Find where the given text appears and provide that cell's center as (X, Y) coordinate. 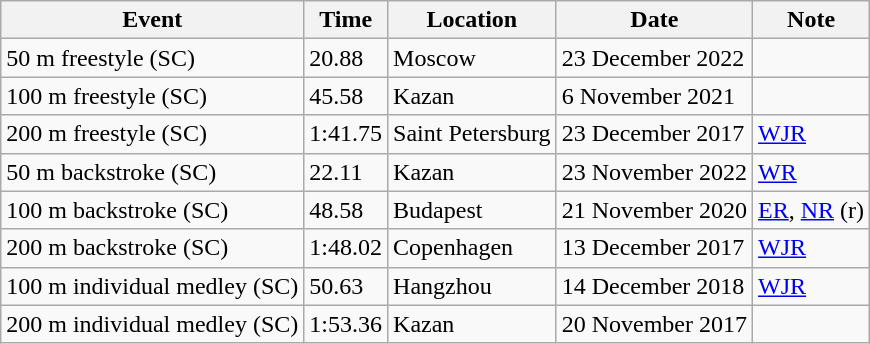
23 November 2022 (654, 172)
200 m freestyle (SC) (152, 134)
22.11 (346, 172)
45.58 (346, 96)
Copenhagen (472, 248)
1:53.36 (346, 324)
Hangzhou (472, 286)
Event (152, 20)
50.63 (346, 286)
1:48.02 (346, 248)
100 m freestyle (SC) (152, 96)
20.88 (346, 58)
Location (472, 20)
Note (812, 20)
6 November 2021 (654, 96)
Date (654, 20)
Time (346, 20)
100 m individual medley (SC) (152, 286)
14 December 2018 (654, 286)
WR (812, 172)
Moscow (472, 58)
21 November 2020 (654, 210)
13 December 2017 (654, 248)
Budapest (472, 210)
50 m freestyle (SC) (152, 58)
ER, NR (r) (812, 210)
100 m backstroke (SC) (152, 210)
200 m individual medley (SC) (152, 324)
1:41.75 (346, 134)
23 December 2017 (654, 134)
50 m backstroke (SC) (152, 172)
20 November 2017 (654, 324)
Saint Petersburg (472, 134)
23 December 2022 (654, 58)
200 m backstroke (SC) (152, 248)
48.58 (346, 210)
